Locate the cell with the specified text and output its [X, Y] center coordinate. 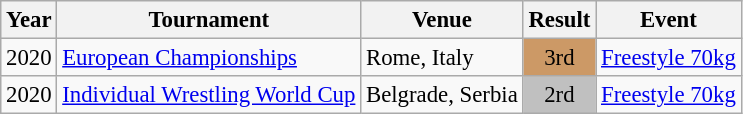
Rome, Italy [442, 58]
Result [560, 20]
2rd [560, 95]
Individual Wrestling World Cup [209, 95]
Year [29, 20]
Venue [442, 20]
Belgrade, Serbia [442, 95]
Tournament [209, 20]
3rd [560, 58]
European Championships [209, 58]
Event [668, 20]
